Return [x, y] of the center of cell containing provided text 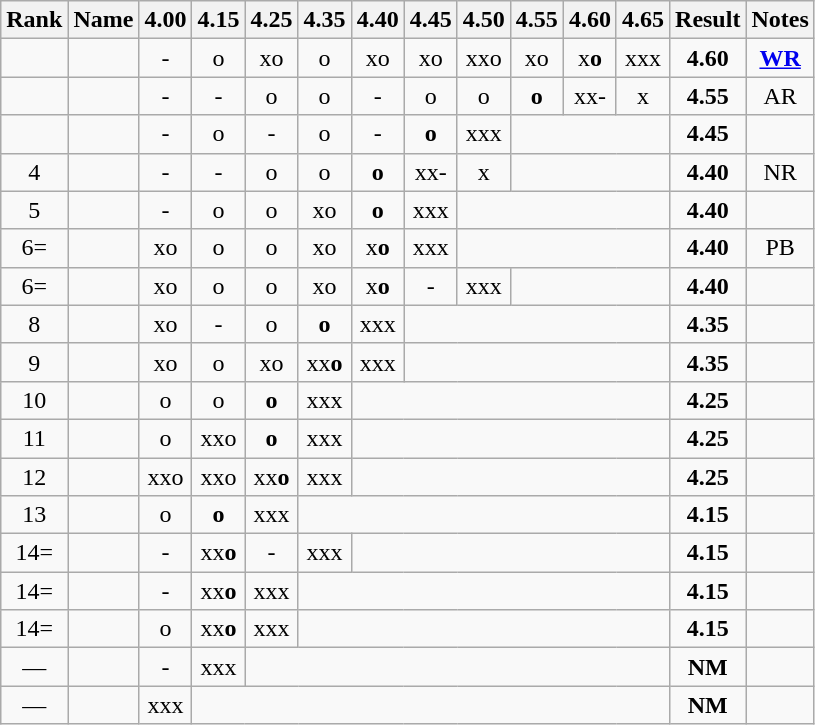
4 [34, 172]
8 [34, 324]
5 [34, 210]
9 [34, 362]
13 [34, 515]
NR [780, 172]
Rank [34, 20]
11 [34, 438]
10 [34, 400]
4.65 [642, 20]
AR [780, 96]
4.50 [484, 20]
12 [34, 477]
Name [104, 20]
WR [780, 58]
PB [780, 248]
Notes [780, 20]
Result [708, 20]
4.00 [166, 20]
